Find where the given text appears and provide that cell's center as (X, Y) coordinate. 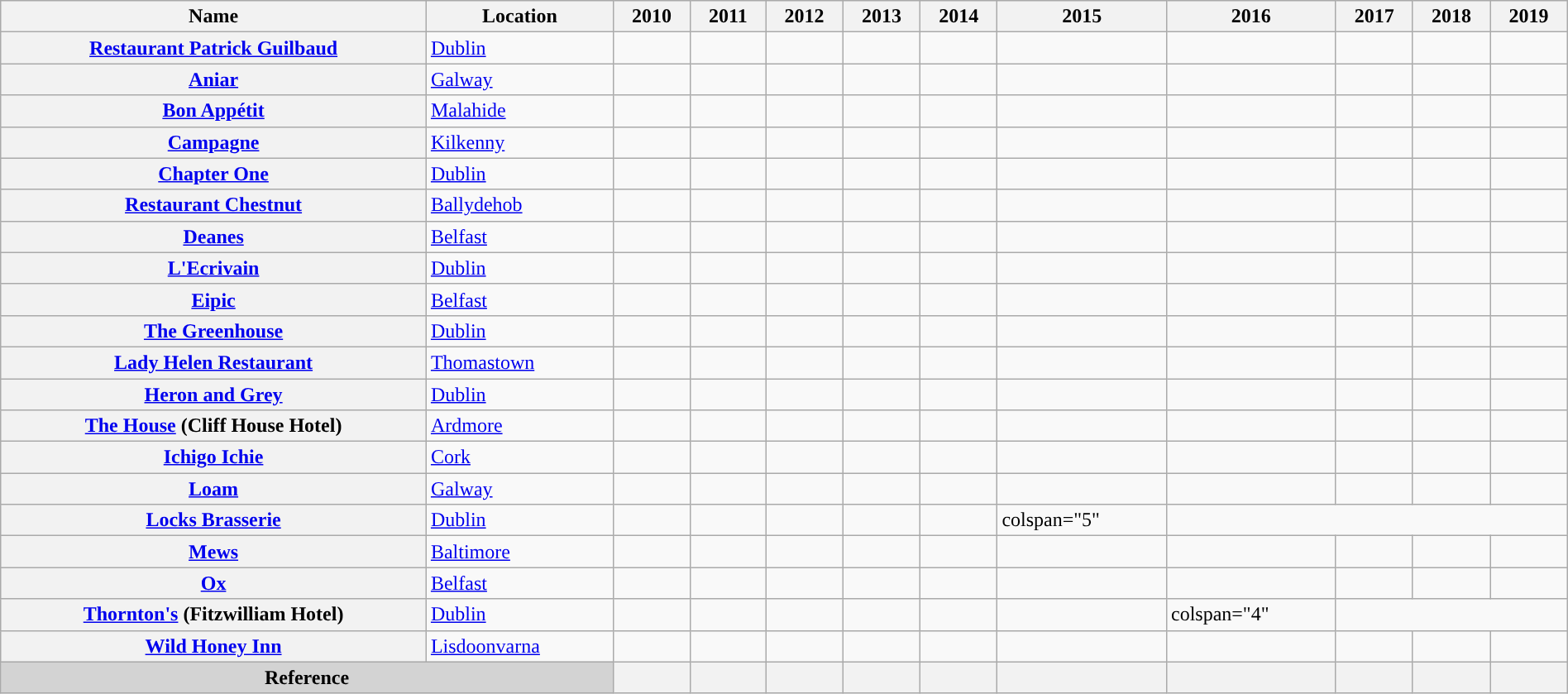
Ballydehob (519, 205)
The Greenhouse (213, 331)
2011 (728, 17)
The House (Cliff House Hotel) (213, 426)
2018 (1451, 17)
Location (519, 17)
colspan="5" (1082, 520)
Bon Appétit (213, 111)
L'Ecrivain (213, 268)
2014 (959, 17)
Wild Honey Inn (213, 646)
Mews (213, 552)
Reference (308, 677)
Baltimore (519, 552)
Lady Helen Restaurant (213, 362)
Name (213, 17)
colspan="4" (1250, 615)
Restaurant Patrick Guilbaud (213, 48)
Loam (213, 489)
Ichigo Ichie (213, 457)
2013 (882, 17)
Thornton's (Fitzwilliam Hotel) (213, 615)
Eipic (213, 299)
Ox (213, 583)
2019 (1529, 17)
Aniar (213, 79)
Cork (519, 457)
2017 (1374, 17)
2015 (1082, 17)
Heron and Grey (213, 395)
Restaurant Chestnut (213, 205)
Kilkenny (519, 142)
Campagne (213, 142)
2016 (1250, 17)
2010 (652, 17)
2012 (804, 17)
Chapter One (213, 174)
Malahide (519, 111)
Lisdoonvarna (519, 646)
Deanes (213, 237)
Ardmore (519, 426)
Thomastown (519, 362)
Locks Brasserie (213, 520)
